Detect which cell encompasses the target text, then output its [X, Y] center coordinate. 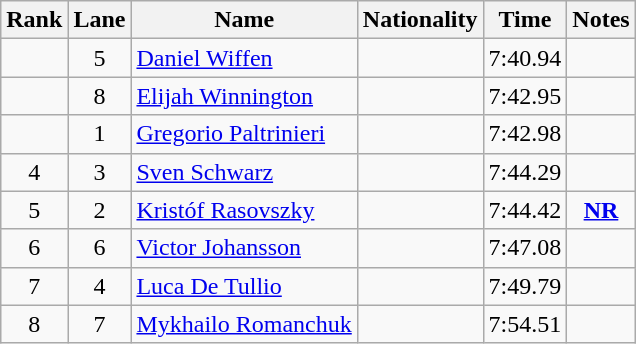
Kristóf Rasovszky [244, 210]
Elijah Winnington [244, 96]
Sven Schwarz [244, 172]
7:44.29 [525, 172]
7:40.94 [525, 58]
2 [100, 210]
7:42.95 [525, 96]
7:54.51 [525, 324]
Name [244, 20]
Rank [34, 20]
7:42.98 [525, 134]
Nationality [420, 20]
1 [100, 134]
Time [525, 20]
Lane [100, 20]
7:44.42 [525, 210]
NR [601, 210]
Notes [601, 20]
7:47.08 [525, 248]
3 [100, 172]
7:49.79 [525, 286]
Mykhailo Romanchuk [244, 324]
Luca De Tullio [244, 286]
Gregorio Paltrinieri [244, 134]
Victor Johansson [244, 248]
Daniel Wiffen [244, 58]
